Find where the given text appears and provide that cell's center as (x, y) coordinate. 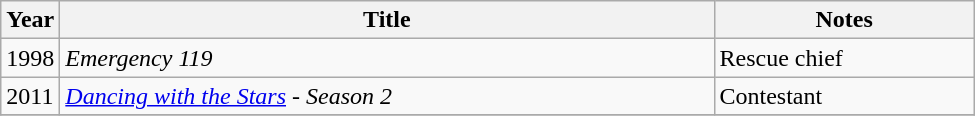
Title (387, 20)
Notes (844, 20)
Contestant (844, 96)
1998 (30, 58)
Dancing with the Stars - Season 2 (387, 96)
Rescue chief (844, 58)
2011 (30, 96)
Emergency 119 (387, 58)
Year (30, 20)
